Detect which cell encompasses the target text, then output its (X, Y) center coordinate. 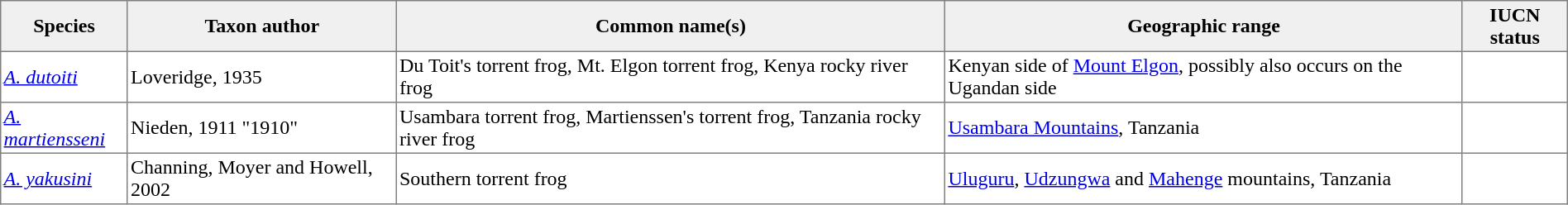
Du Toit's torrent frog, Mt. Elgon torrent frog, Kenya rocky river frog (670, 77)
Channing, Moyer and Howell, 2002 (261, 179)
Loveridge, 1935 (261, 77)
A. yakusini (65, 179)
A. martiensseni (65, 128)
IUCN status (1515, 26)
Geographic range (1204, 26)
Nieden, 1911 "1910" (261, 128)
Species (65, 26)
Southern torrent frog (670, 179)
Taxon author (261, 26)
Usambara torrent frog, Martienssen's torrent frog, Tanzania rocky river frog (670, 128)
Uluguru, Udzungwa and Mahenge mountains, Tanzania (1204, 179)
A. dutoiti (65, 77)
Kenyan side of Mount Elgon, possibly also occurs on the Ugandan side (1204, 77)
Common name(s) (670, 26)
Usambara Mountains, Tanzania (1204, 128)
